Locate the cell with the specified text and output its [X, Y] center coordinate. 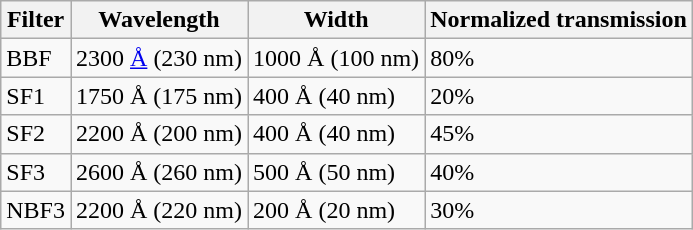
Wavelength [158, 20]
1750 Å (175 nm) [158, 96]
200 Å (20 nm) [336, 210]
2200 Å (220 nm) [158, 210]
SF3 [36, 172]
2300 Å (230 nm) [158, 58]
2200 Å (200 nm) [158, 134]
20% [559, 96]
500 Å (50 nm) [336, 172]
40% [559, 172]
45% [559, 134]
NBF3 [36, 210]
SF1 [36, 96]
80% [559, 58]
30% [559, 210]
SF2 [36, 134]
Normalized transmission [559, 20]
2600 Å (260 nm) [158, 172]
Filter [36, 20]
1000 Å (100 nm) [336, 58]
Width [336, 20]
BBF [36, 58]
